From the cell containing the given text, extract its center point as [x, y] coordinate. 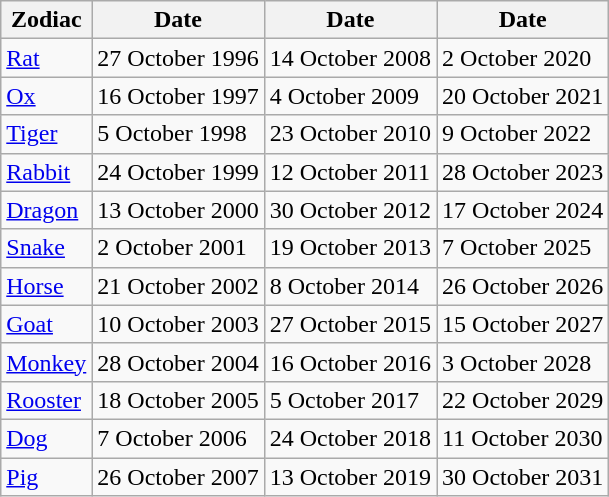
5 October 2017 [350, 400]
Dog [46, 438]
28 October 2004 [178, 362]
18 October 2005 [178, 400]
27 October 1996 [178, 58]
Rabbit [46, 172]
12 October 2011 [350, 172]
Horse [46, 286]
15 October 2027 [523, 324]
Tiger [46, 134]
26 October 2026 [523, 286]
Rooster [46, 400]
13 October 2019 [350, 477]
11 October 2030 [523, 438]
Rat [46, 58]
7 October 2006 [178, 438]
28 October 2023 [523, 172]
30 October 2012 [350, 210]
27 October 2015 [350, 324]
24 October 2018 [350, 438]
2 October 2001 [178, 248]
5 October 1998 [178, 134]
26 October 2007 [178, 477]
Monkey [46, 362]
Dragon [46, 210]
19 October 2013 [350, 248]
30 October 2031 [523, 477]
24 October 1999 [178, 172]
Ox [46, 96]
13 October 2000 [178, 210]
Pig [46, 477]
17 October 2024 [523, 210]
23 October 2010 [350, 134]
16 October 2016 [350, 362]
2 October 2020 [523, 58]
7 October 2025 [523, 248]
22 October 2029 [523, 400]
10 October 2003 [178, 324]
8 October 2014 [350, 286]
3 October 2028 [523, 362]
Zodiac [46, 20]
21 October 2002 [178, 286]
14 October 2008 [350, 58]
Goat [46, 324]
16 October 1997 [178, 96]
Snake [46, 248]
4 October 2009 [350, 96]
9 October 2022 [523, 134]
20 October 2021 [523, 96]
